Identify which cell holds the provided text, then report its [x, y] central coordinate. 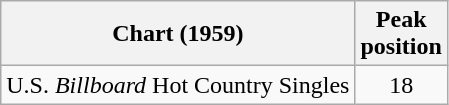
18 [401, 85]
Chart (1959) [178, 34]
U.S. Billboard Hot Country Singles [178, 85]
Peakposition [401, 34]
